Return the [x, y] coordinate for the center point of the cell that contains the specified text.  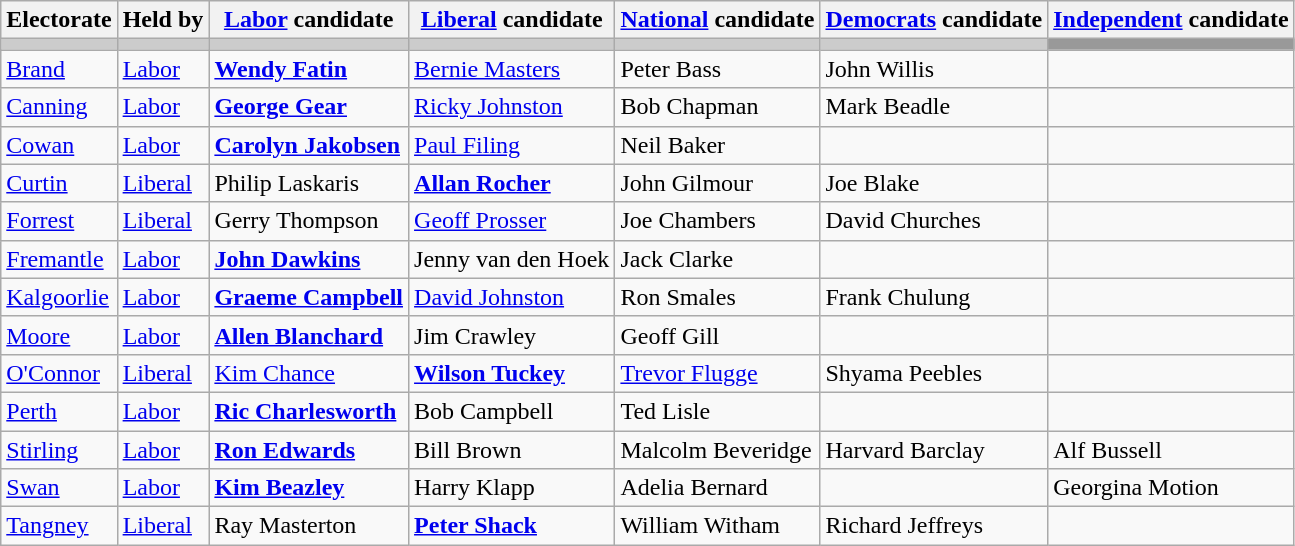
Kim Beazley [309, 488]
Geoff Gill [718, 335]
Cowan [59, 145]
Paul Filing [512, 145]
John Gilmour [718, 183]
Fremantle [59, 259]
Held by [163, 20]
Harry Klapp [512, 488]
Moore [59, 335]
Alf Bussell [1171, 449]
Georgina Motion [1171, 488]
Peter Bass [718, 69]
Bernie Masters [512, 69]
Peter Shack [512, 526]
Bill Brown [512, 449]
Ric Charlesworth [309, 411]
Neil Baker [718, 145]
Philip Laskaris [309, 183]
Curtin [59, 183]
William Witham [718, 526]
Mark Beadle [934, 107]
David Churches [934, 221]
Ricky Johnston [512, 107]
Wendy Fatin [309, 69]
Allen Blanchard [309, 335]
Allan Rocher [512, 183]
Kalgoorlie [59, 297]
Joe Chambers [718, 221]
Ray Masterton [309, 526]
Joe Blake [934, 183]
Canning [59, 107]
Gerry Thompson [309, 221]
Forrest [59, 221]
Ron Edwards [309, 449]
John Dawkins [309, 259]
Trevor Flugge [718, 373]
Democrats candidate [934, 20]
Perth [59, 411]
Kim Chance [309, 373]
Tangney [59, 526]
Carolyn Jakobsen [309, 145]
Geoff Prosser [512, 221]
David Johnston [512, 297]
Richard Jeffreys [934, 526]
Ron Smales [718, 297]
Electorate [59, 20]
Graeme Campbell [309, 297]
Adelia Bernard [718, 488]
Bob Campbell [512, 411]
George Gear [309, 107]
Independent candidate [1171, 20]
Frank Chulung [934, 297]
Harvard Barclay [934, 449]
Jack Clarke [718, 259]
Bob Chapman [718, 107]
Jim Crawley [512, 335]
Ted Lisle [718, 411]
John Willis [934, 69]
Labor candidate [309, 20]
Shyama Peebles [934, 373]
Stirling [59, 449]
Swan [59, 488]
Jenny van den Hoek [512, 259]
Wilson Tuckey [512, 373]
Malcolm Beveridge [718, 449]
Brand [59, 69]
National candidate [718, 20]
O'Connor [59, 373]
Liberal candidate [512, 20]
